Search for the cell housing the specified text and yield its (x, y) center coordinate. 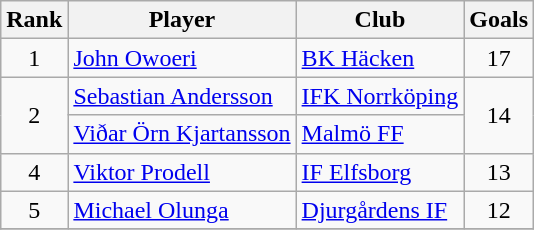
Djurgårdens IF (380, 210)
4 (34, 172)
Michael Olunga (182, 210)
5 (34, 210)
Goals (499, 20)
13 (499, 172)
14 (499, 115)
IFK Norrköping (380, 96)
John Owoeri (182, 58)
BK Häcken (380, 58)
17 (499, 58)
Player (182, 20)
Sebastian Andersson (182, 96)
IF Elfsborg (380, 172)
Rank (34, 20)
12 (499, 210)
Viktor Prodell (182, 172)
Viðar Örn Kjartansson (182, 134)
2 (34, 115)
1 (34, 58)
Club (380, 20)
Malmö FF (380, 134)
